Find where the given text appears and provide that cell's center as (X, Y) coordinate. 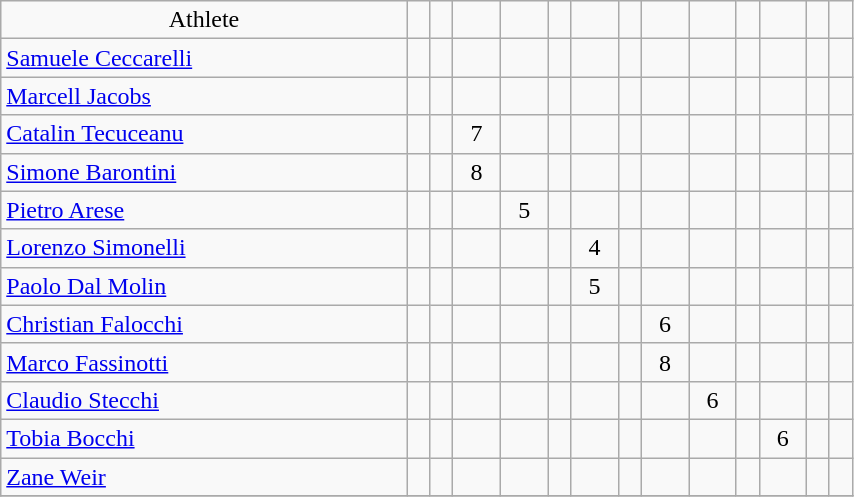
Zane Weir (204, 477)
Marco Fassinotti (204, 362)
Samuele Ceccarelli (204, 58)
Athlete (204, 20)
7 (477, 134)
Christian Falocchi (204, 324)
Paolo Dal Molin (204, 286)
Marcell Jacobs (204, 96)
Pietro Arese (204, 210)
Catalin Tecuceanu (204, 134)
Tobia Bocchi (204, 438)
Simone Barontini (204, 172)
Claudio Stecchi (204, 400)
Lorenzo Simonelli (204, 248)
4 (595, 248)
